Provide the [x, y] coordinate of the cell's center where the given text is located.  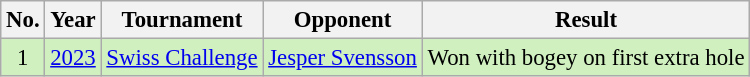
Tournament [182, 20]
1 [23, 58]
Year [73, 20]
Won with bogey on first extra hole [586, 58]
No. [23, 20]
2023 [73, 58]
Result [586, 20]
Opponent [342, 20]
Jesper Svensson [342, 58]
Swiss Challenge [182, 58]
